Determine the (x, y) coordinate at the center of the cell enclosing the given text.  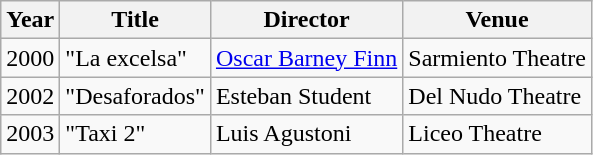
2002 (30, 96)
Year (30, 20)
Director (306, 20)
Esteban Student (306, 96)
Luis Agustoni (306, 134)
Del Nudo Theatre (498, 96)
Venue (498, 20)
2003 (30, 134)
"Desaforados" (136, 96)
Title (136, 20)
Oscar Barney Finn (306, 58)
2000 (30, 58)
Sarmiento Theatre (498, 58)
"La excelsa" (136, 58)
"Taxi 2" (136, 134)
Liceo Theatre (498, 134)
